Provide the (x, y) coordinate of the cell's center where the given text is located.  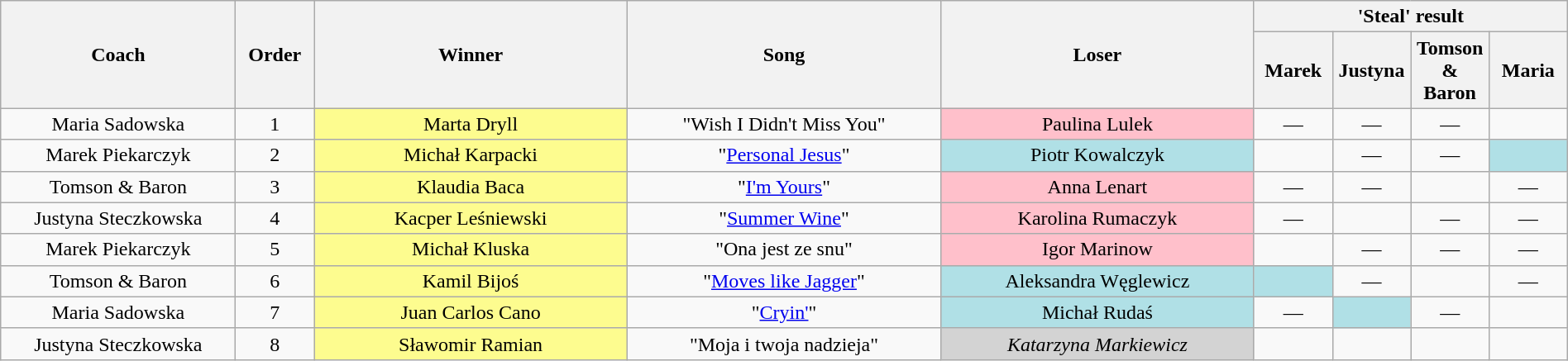
"Summer Wine" (784, 218)
Kacper Leśniewski (471, 218)
6 (275, 281)
7 (275, 312)
Song (784, 55)
Juan Carlos Cano (471, 312)
Aleksandra Węglewicz (1097, 281)
1 (275, 124)
Loser (1097, 55)
"Cryin'" (784, 312)
Marek (1293, 70)
Winner (471, 55)
Order (275, 55)
"Personal Jesus" (784, 155)
"Moja i twoja nadzieja" (784, 344)
"Wish I Didn't Miss You" (784, 124)
"Ona jest ze snu" (784, 249)
8 (275, 344)
Kamil Bijoś (471, 281)
Michał Rudaś (1097, 312)
Katarzyna Markiewicz (1097, 344)
Klaudia Baca (471, 187)
Marta Dryll (471, 124)
Anna Lenart (1097, 187)
"I'm Yours" (784, 187)
Michał Kluska (471, 249)
3 (275, 187)
"Moves like Jagger" (784, 281)
Michał Karpacki (471, 155)
Karolina Rumaczyk (1097, 218)
Maria (1528, 70)
Piotr Kowalczyk (1097, 155)
Igor Marinow (1097, 249)
Sławomir Ramian (471, 344)
5 (275, 249)
'Steal' result (1411, 17)
4 (275, 218)
Justyna (1371, 70)
Coach (118, 55)
2 (275, 155)
Paulina Lulek (1097, 124)
